Extract the (X, Y) coordinate from the center of the cell holding the provided text.  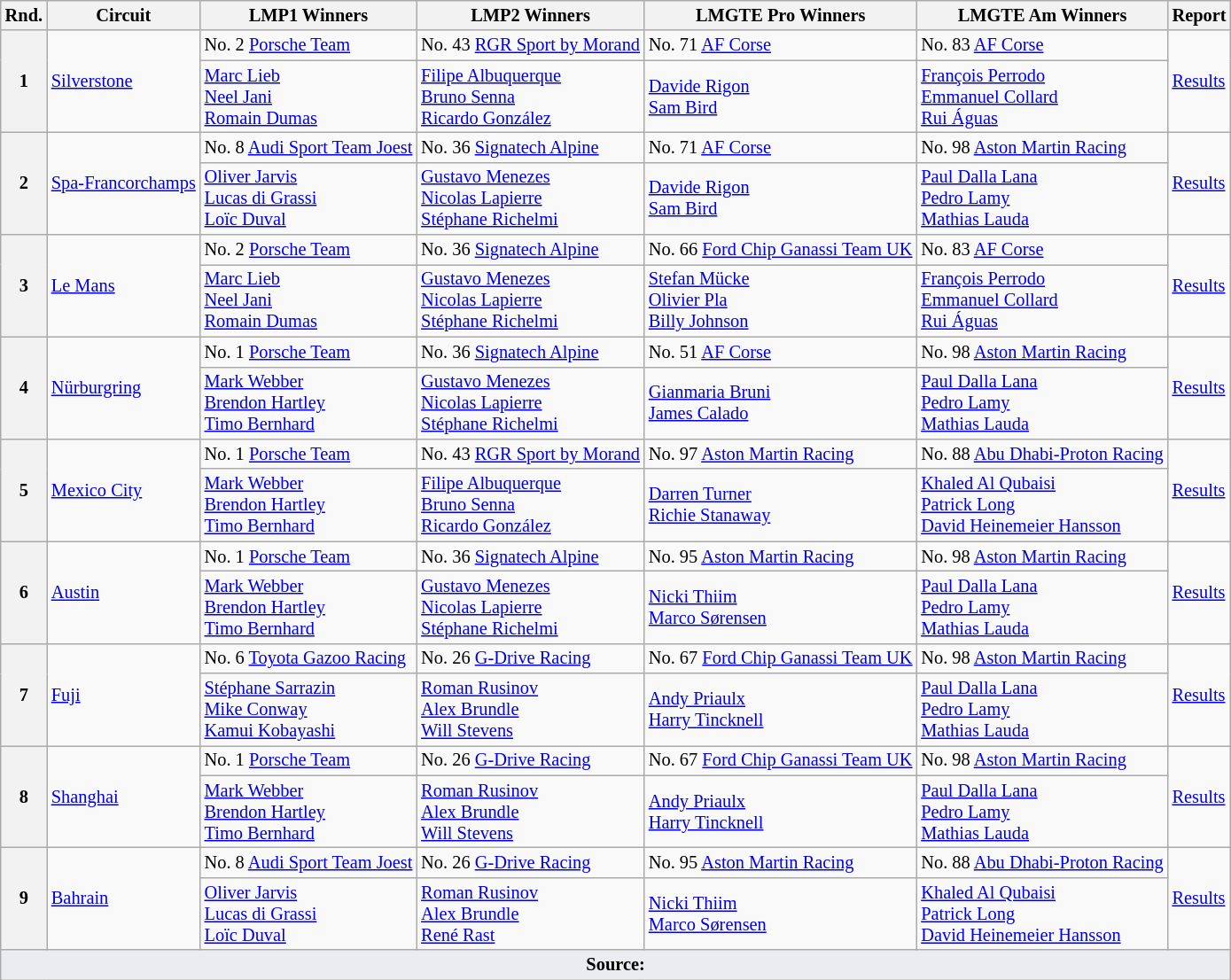
Le Mans (124, 285)
4 (24, 388)
Spa-Francorchamps (124, 183)
Nürburgring (124, 388)
5 (24, 489)
6 (24, 592)
Stefan Mücke Olivier Pla Billy Johnson (780, 300)
Darren Turner Richie Stanaway (780, 505)
Stéphane Sarrazin Mike Conway Kamui Kobayashi (308, 710)
9 (24, 898)
2 (24, 183)
Gianmaria Bruni James Calado (780, 403)
Rnd. (24, 15)
No. 97 Aston Martin Racing (780, 454)
LMP1 Winners (308, 15)
7 (24, 695)
Mexico City (124, 489)
LMP2 Winners (530, 15)
No. 66 Ford Chip Ganassi Team UK (780, 250)
1 (24, 82)
Fuji (124, 695)
Austin (124, 592)
Source: (616, 965)
No. 51 AF Corse (780, 352)
Shanghai (124, 796)
Bahrain (124, 898)
Report (1200, 15)
LMGTE Pro Winners (780, 15)
Silverstone (124, 82)
No. 6 Toyota Gazoo Racing (308, 658)
Circuit (124, 15)
Roman Rusinov Alex Brundle René Rast (530, 914)
LMGTE Am Winners (1042, 15)
3 (24, 285)
8 (24, 796)
